Find where the given text appears and provide that cell's center as [X, Y] coordinate. 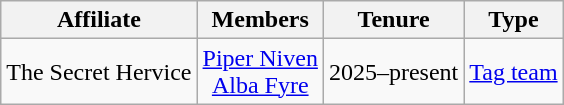
Members [260, 20]
The Secret Hervice [99, 72]
2025–present [393, 72]
Tenure [393, 20]
Piper NivenAlba Fyre [260, 72]
Affiliate [99, 20]
Tag team [514, 72]
Type [514, 20]
